Capture the cell that displays the provided text and extract its [X, Y] central coordinate. 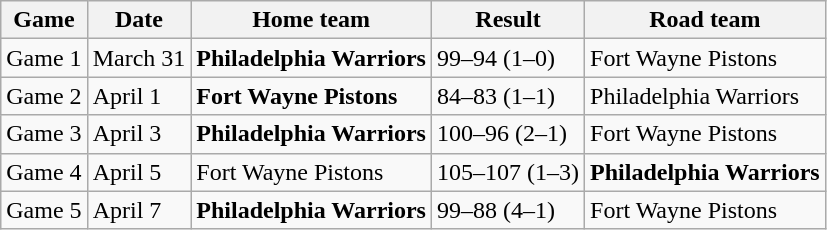
April 3 [139, 134]
84–83 (1–1) [508, 96]
April 5 [139, 172]
March 31 [139, 58]
Road team [706, 20]
Game 5 [44, 210]
99–94 (1–0) [508, 58]
Game 4 [44, 172]
Game 3 [44, 134]
Home team [312, 20]
99–88 (4–1) [508, 210]
Game 1 [44, 58]
Game 2 [44, 96]
Date [139, 20]
Game [44, 20]
Result [508, 20]
100–96 (2–1) [508, 134]
105–107 (1–3) [508, 172]
April 1 [139, 96]
April 7 [139, 210]
